Capture the cell that displays the provided text and extract its [X, Y] central coordinate. 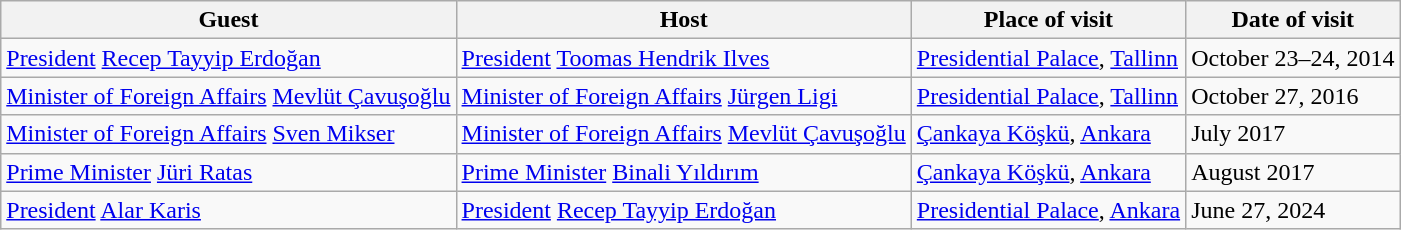
July 2017 [1293, 134]
October 23–24, 2014 [1293, 58]
Date of visit [1293, 20]
Prime Minister Jüri Ratas [228, 172]
August 2017 [1293, 172]
Place of visit [1048, 20]
Guest [228, 20]
Minister of Foreign Affairs Jürgen Ligi [684, 96]
Host [684, 20]
October 27, 2016 [1293, 96]
Minister of Foreign Affairs Sven Mikser [228, 134]
Prime Minister Binali Yıldırım [684, 172]
June 27, 2024 [1293, 210]
President Alar Karis [228, 210]
Presidential Palace, Ankara [1048, 210]
President Toomas Hendrik Ilves [684, 58]
